Determine the (X, Y) coordinate at the center of the cell enclosing the given text.  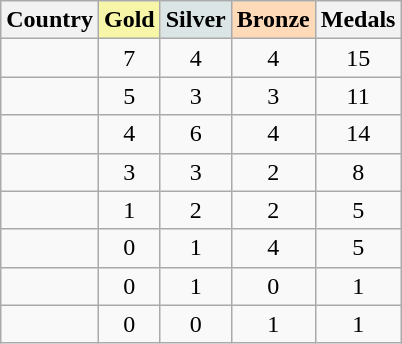
Medals (358, 20)
Silver (196, 20)
11 (358, 96)
Gold (129, 20)
Country (50, 20)
6 (196, 134)
14 (358, 134)
15 (358, 58)
8 (358, 172)
Bronze (273, 20)
7 (129, 58)
